From the cell containing the given text, extract its center point as (x, y) coordinate. 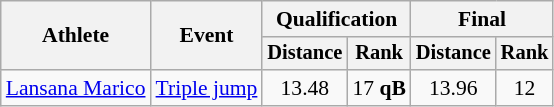
12 (525, 88)
Event (207, 36)
Triple jump (207, 88)
Athlete (76, 36)
Lansana Marico (76, 88)
Final (482, 19)
17 qB (379, 88)
Qualification (336, 19)
13.96 (454, 88)
13.48 (304, 88)
